Determine the (x, y) coordinate at the center of the cell enclosing the given text.  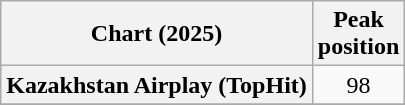
Chart (2025) (157, 34)
Peakposition (358, 34)
98 (358, 85)
Kazakhstan Airplay (TopHit) (157, 85)
